From the cell containing the given text, extract its center point as (x, y) coordinate. 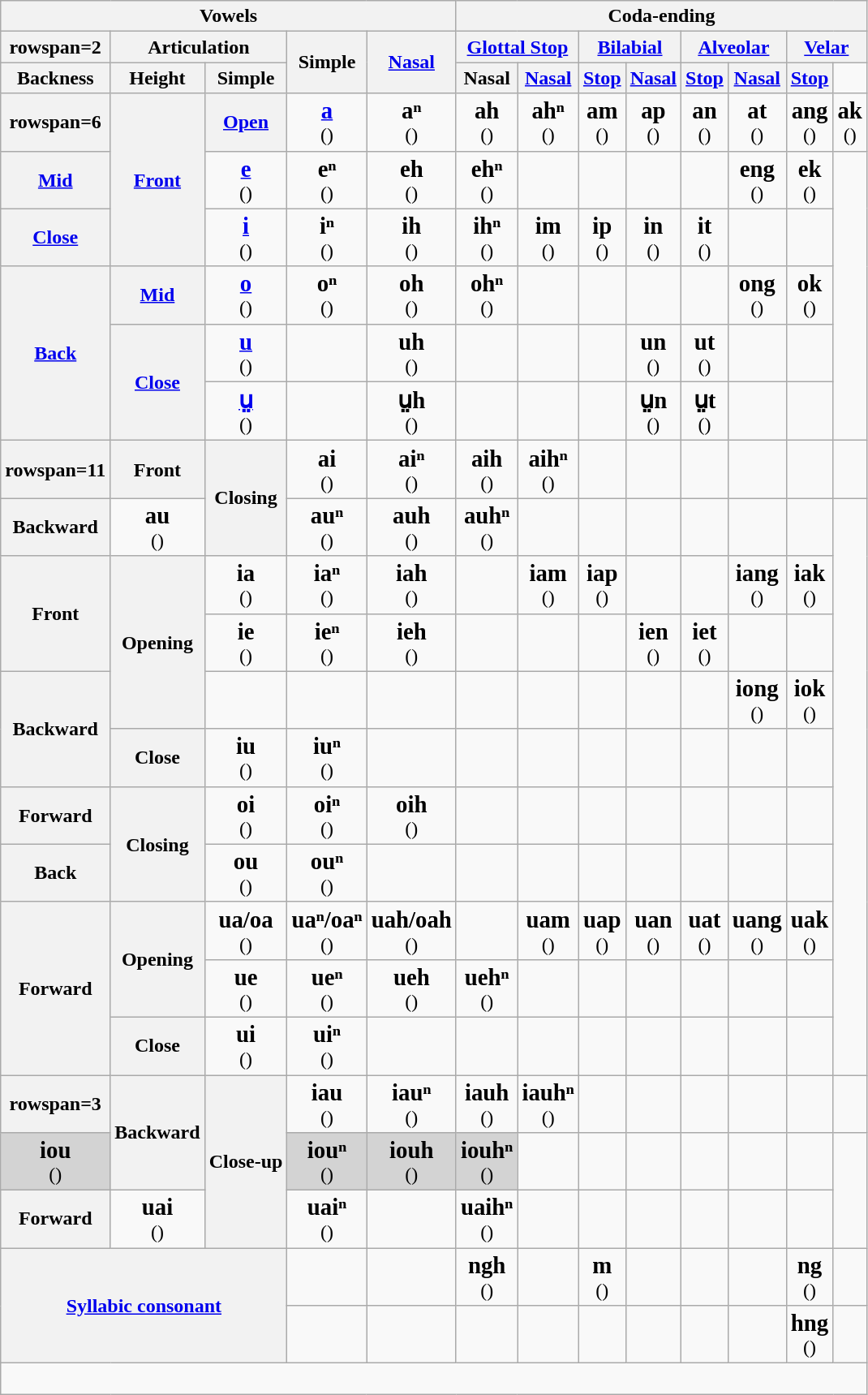
uaiⁿ () (327, 1219)
im () (548, 237)
uaⁿ/oaⁿ () (327, 930)
Velar (826, 47)
iam () (548, 584)
ṳt () (705, 411)
iok () (810, 700)
ok () (810, 295)
ṳ () (246, 411)
iap () (602, 584)
Vowels (229, 16)
uah/oah () (411, 930)
m () (602, 1277)
ng () (810, 1277)
auⁿ () (327, 527)
uehⁿ () (487, 988)
ihⁿ () (487, 237)
Alveolar (734, 47)
ih () (411, 237)
ueⁿ () (327, 988)
rowspan=6 (55, 122)
Syllabic consonant (144, 1306)
ut () (705, 352)
ṳn () (653, 411)
uiⁿ () (327, 1045)
ek () (810, 180)
uh () (411, 352)
at () (757, 122)
auh () (411, 527)
iak () (810, 584)
iang () (757, 584)
aⁿ () (411, 122)
Articulation (199, 47)
ehⁿ () (487, 180)
ia () (246, 584)
eⁿ () (327, 180)
an () (705, 122)
ie () (246, 643)
au () (157, 527)
iauh () (487, 1104)
hng () (810, 1334)
Coda-ending (661, 16)
un () (653, 352)
iaⁿ () (327, 584)
aiⁿ () (411, 469)
ua/oa () (246, 930)
aih () (487, 469)
oⁿ () (327, 295)
oih () (411, 815)
iong () (757, 700)
u () (246, 352)
rowspan=11 (55, 469)
aihⁿ () (548, 469)
eng () (757, 180)
ahⁿ () (548, 122)
ṳh () (411, 411)
iet () (705, 643)
rowspan=3 (55, 1104)
ou () (246, 873)
eh () (411, 180)
ong () (757, 295)
am () (602, 122)
in () (653, 237)
ieh () (411, 643)
a () (327, 122)
uak () (810, 930)
iouh () (411, 1162)
ip () (602, 237)
e () (246, 180)
ueh () (411, 988)
auhⁿ () (487, 527)
Backness (55, 78)
oh () (411, 295)
o () (246, 295)
uai () (157, 1219)
uang () (757, 930)
iouhⁿ () (487, 1162)
ap () (653, 122)
ouⁿ () (327, 873)
iⁿ () (327, 237)
ngh () (487, 1277)
ah () (487, 122)
ang () (810, 122)
uap () (602, 930)
oiⁿ () (327, 815)
iau () (327, 1104)
Height (157, 78)
ui () (246, 1045)
uan () (653, 930)
ieⁿ () (327, 643)
Open (246, 122)
ohⁿ () (487, 295)
Glottal Stop (518, 47)
iauⁿ () (411, 1104)
i () (246, 237)
Close-up (246, 1160)
iuⁿ () (327, 758)
iu () (246, 758)
uat () (705, 930)
ak () (850, 122)
ai () (327, 469)
oi () (246, 815)
rowspan=2 (55, 47)
uaihⁿ () (487, 1219)
Bilabial (630, 47)
uam () (548, 930)
iauhⁿ () (548, 1104)
iouⁿ () (327, 1162)
iou () (55, 1162)
it () (705, 237)
iah () (411, 584)
ien () (653, 643)
ue () (246, 988)
